Search for the cell housing the specified text and yield its [x, y] center coordinate. 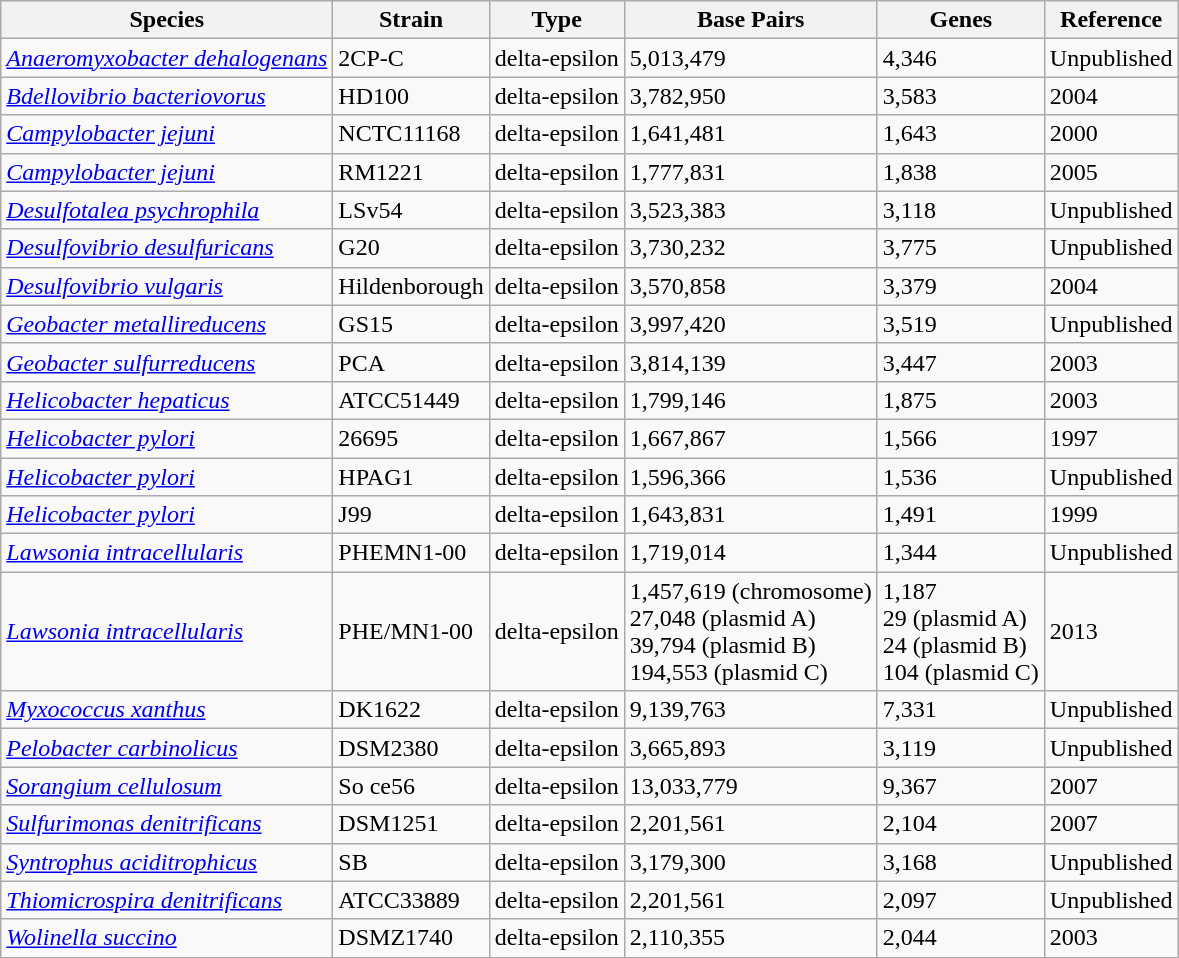
1,838 [960, 172]
Desulfotalea psychrophila [167, 210]
Helicobacter hepaticus [167, 400]
3,665,893 [750, 748]
2,104 [960, 824]
Sulfurimonas denitrificans [167, 824]
Geobacter sulfurreducens [167, 362]
1,344 [960, 553]
3,168 [960, 862]
1,719,014 [750, 553]
1,596,366 [750, 477]
1,18729 (plasmid A)24 (plasmid B)104 (plasmid C) [960, 632]
LSv54 [411, 210]
2CP-C [411, 58]
Desulfovibrio vulgaris [167, 286]
1,457,619 (chromosome)27,048 (plasmid A)39,794 (plasmid B)194,553 (plasmid C) [750, 632]
2013 [1111, 632]
Myxococcus xanthus [167, 710]
G20 [411, 248]
DSM1251 [411, 824]
GS15 [411, 324]
9,367 [960, 786]
1,491 [960, 515]
Reference [1111, 20]
3,379 [960, 286]
Pelobacter carbinolicus [167, 748]
HPAG1 [411, 477]
5,013,479 [750, 58]
Desulfovibrio desulfuricans [167, 248]
2,110,355 [750, 938]
NCTC11168 [411, 134]
1,566 [960, 438]
1,777,831 [750, 172]
So ce56 [411, 786]
PHE/MN1-00 [411, 632]
3,523,383 [750, 210]
3,447 [960, 362]
3,519 [960, 324]
26695 [411, 438]
13,033,779 [750, 786]
Syntrophus aciditrophicus [167, 862]
Species [167, 20]
7,331 [960, 710]
ATCC51449 [411, 400]
3,118 [960, 210]
1,641,481 [750, 134]
3,997,420 [750, 324]
Type [556, 20]
DSM2380 [411, 748]
2000 [1111, 134]
HD100 [411, 96]
Thiomicrospira denitrificans [167, 900]
3,119 [960, 748]
3,814,139 [750, 362]
3,782,950 [750, 96]
Wolinella succino [167, 938]
1,875 [960, 400]
PCA [411, 362]
3,730,232 [750, 248]
1997 [1111, 438]
DK1622 [411, 710]
Strain [411, 20]
9,139,763 [750, 710]
Geobacter metallireducens [167, 324]
RM1221 [411, 172]
1,799,146 [750, 400]
J99 [411, 515]
1999 [1111, 515]
3,570,858 [750, 286]
Anaeromyxobacter dehalogenans [167, 58]
3,775 [960, 248]
3,583 [960, 96]
2,097 [960, 900]
2005 [1111, 172]
4,346 [960, 58]
SB [411, 862]
1,643,831 [750, 515]
PHEMN1-00 [411, 553]
1,643 [960, 134]
Genes [960, 20]
Bdellovibrio bacteriovorus [167, 96]
2,044 [960, 938]
ATCC33889 [411, 900]
Sorangium cellulosum [167, 786]
DSMZ1740 [411, 938]
3,179,300 [750, 862]
1,667,867 [750, 438]
Base Pairs [750, 20]
Hildenborough [411, 286]
1,536 [960, 477]
